Return the [X, Y] coordinate for the center point of the cell that contains the specified text.  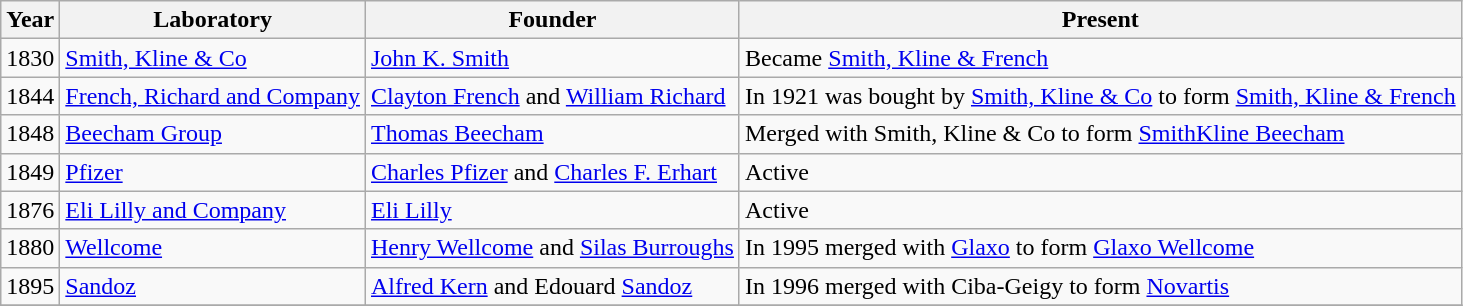
Henry Wellcome and Silas Burroughs [552, 248]
Became Smith, Kline & French [1100, 58]
French, Richard and Company [213, 96]
1876 [30, 210]
In 1995 merged with Glaxo to form Glaxo Wellcome [1100, 248]
1844 [30, 96]
In 1996 merged with Ciba-Geigy to form Novartis [1100, 286]
Present [1100, 20]
Year [30, 20]
Pfizer [213, 172]
1880 [30, 248]
1830 [30, 58]
1849 [30, 172]
1848 [30, 134]
In 1921 was bought by Smith, Kline & Co to form Smith, Kline & French [1100, 96]
Clayton French and William Richard [552, 96]
Charles Pfizer and Charles F. Erhart [552, 172]
Thomas Beecham [552, 134]
Founder [552, 20]
Wellcome [213, 248]
1895 [30, 286]
Eli Lilly and Company [213, 210]
Merged with Smith, Kline & Co to form SmithKline Beecham [1100, 134]
Beecham Group [213, 134]
Alfred Kern and Edouard Sandoz [552, 286]
Smith, Kline & Co [213, 58]
Sandoz [213, 286]
John K. Smith [552, 58]
Laboratory [213, 20]
Eli Lilly [552, 210]
